Output the (x, y) coordinate of the center of the cell containing the given text.  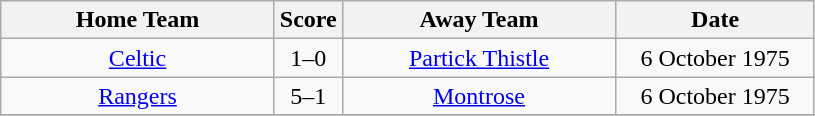
Away Team (479, 20)
1–0 (308, 58)
Home Team (138, 20)
Celtic (138, 58)
Montrose (479, 96)
Score (308, 20)
5–1 (308, 96)
Date (716, 20)
Rangers (138, 96)
Partick Thistle (479, 58)
